Scan for the cell matching the given text and deliver its (x, y) coordinate at center. 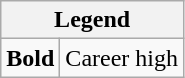
Legend (92, 20)
Bold (30, 58)
Career high (122, 58)
